Return [X, Y] of the center of cell containing provided text 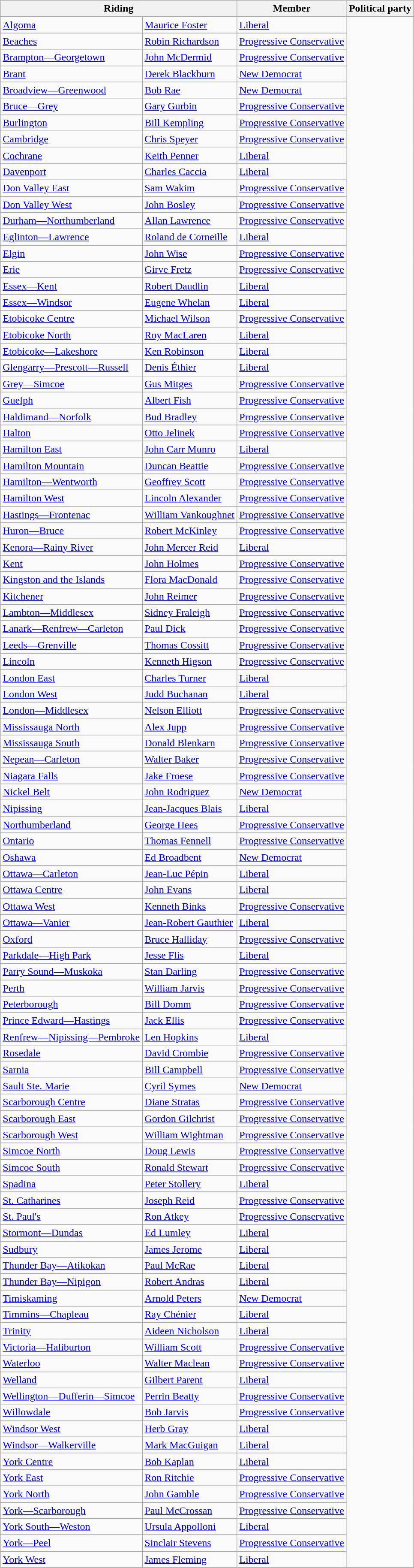
Paul McRae [189, 1266]
Lincoln Alexander [189, 498]
William Scott [189, 1347]
Cambridge [71, 139]
Nepean—Carleton [71, 760]
York Centre [71, 1461]
Charles Turner [189, 678]
Mississauga South [71, 743]
Essex—Windsor [71, 302]
William Jarvis [189, 988]
St. Catharines [71, 1200]
Hamilton Mountain [71, 465]
Peter Stollery [189, 1184]
Sinclair Stevens [189, 1543]
Otto Jelinek [189, 433]
John Carr Munro [189, 449]
William Vankoughnet [189, 515]
Eugene Whelan [189, 302]
Cochrane [71, 155]
Stan Darling [189, 971]
Hamilton—Wentworth [71, 482]
Bill Domm [189, 1004]
London East [71, 678]
Thunder Bay—Nipigon [71, 1282]
Ursula Appolloni [189, 1527]
Len Hopkins [189, 1037]
Jean-Robert Gauthier [189, 923]
Nipissing [71, 808]
Scarborough West [71, 1135]
Robert Daudlin [189, 286]
Joseph Reid [189, 1200]
Member [292, 9]
Sarnia [71, 1070]
Don Valley West [71, 205]
Niagara Falls [71, 776]
Brant [71, 74]
John McDermid [189, 57]
Willowdale [71, 1412]
Parkdale—High Park [71, 955]
Perrin Beatty [189, 1396]
Gordon Gilchrist [189, 1119]
York North [71, 1494]
Roy MacLaren [189, 335]
Denis Éthier [189, 368]
Doug Lewis [189, 1151]
York East [71, 1478]
Jesse Flis [189, 955]
Robert Andras [189, 1282]
Don Valley East [71, 188]
Guelph [71, 400]
George Hees [189, 825]
Hamilton West [71, 498]
Gilbert Parent [189, 1380]
Trinity [71, 1331]
Bruce Halliday [189, 939]
Simcoe North [71, 1151]
Bud Bradley [189, 416]
John Bosley [189, 205]
Kingston and the Islands [71, 580]
Donald Blenkarn [189, 743]
Halton [71, 433]
Stormont—Dundas [71, 1233]
Gary Gurbin [189, 106]
Mississauga North [71, 727]
Brampton—Georgetown [71, 57]
Windsor West [71, 1429]
John Reimer [189, 596]
Eglinton—Lawrence [71, 237]
Jake Froese [189, 776]
Gus Mitges [189, 384]
Renfrew—Nipissing—Pembroke [71, 1037]
Thomas Fennell [189, 841]
Derek Blackburn [189, 74]
York South—Weston [71, 1527]
Parry Sound—Muskoka [71, 971]
Judd Buchanan [189, 694]
Kenneth Binks [189, 906]
Grey—Simcoe [71, 384]
John Rodriguez [189, 792]
Ottawa—Vanier [71, 923]
Timiskaming [71, 1298]
Chris Speyer [189, 139]
Broadview—Greenwood [71, 90]
Robin Richardson [189, 41]
Ron Ritchie [189, 1478]
Mark MacGuigan [189, 1445]
Ed Lumley [189, 1233]
John Evans [189, 890]
Oshawa [71, 857]
London West [71, 694]
John Gamble [189, 1494]
Elgin [71, 253]
Charles Caccia [189, 172]
Simcoe South [71, 1167]
John Wise [189, 253]
Michael Wilson [189, 319]
Welland [71, 1380]
Hamilton East [71, 449]
Glengarry—Prescott—Russell [71, 368]
Lanark—Renfrew—Carleton [71, 629]
Oxford [71, 939]
Etobicoke—Lakeshore [71, 351]
Thunder Bay—Atikokan [71, 1266]
John Holmes [189, 564]
York West [71, 1559]
Albert Fish [189, 400]
Essex—Kent [71, 286]
Prince Edward—Hastings [71, 1021]
Davenport [71, 172]
Walter Baker [189, 760]
Robert McKinley [189, 531]
Paul McCrossan [189, 1510]
Peterborough [71, 1004]
Spadina [71, 1184]
Ray Chénier [189, 1315]
Thomas Cossitt [189, 645]
Erie [71, 270]
Timmins—Chapleau [71, 1315]
Roland de Corneille [189, 237]
Bruce—Grey [71, 106]
Ronald Stewart [189, 1167]
Perth [71, 988]
Windsor—Walkerville [71, 1445]
Leeds—Grenville [71, 645]
Bob Rae [189, 90]
Sam Wakim [189, 188]
Lambton—Middlesex [71, 612]
Algoma [71, 25]
Riding [119, 9]
Arnold Peters [189, 1298]
York—Peel [71, 1543]
William Wightman [189, 1135]
Nelson Elliott [189, 710]
Kent [71, 564]
John Mercer Reid [189, 547]
Ed Broadbent [189, 857]
David Crombie [189, 1053]
Sidney Fraleigh [189, 612]
Burlington [71, 123]
Etobicoke North [71, 335]
Kitchener [71, 596]
York—Scarborough [71, 1510]
Paul Dick [189, 629]
Sault Ste. Marie [71, 1086]
St. Paul's [71, 1216]
Sudbury [71, 1249]
Lincoln [71, 661]
Political party [380, 9]
Nickel Belt [71, 792]
Keith Penner [189, 155]
Hastings—Frontenac [71, 515]
Jack Ellis [189, 1021]
Herb Gray [189, 1429]
James Jerome [189, 1249]
Ken Robinson [189, 351]
Victoria—Haliburton [71, 1347]
Aideen Nicholson [189, 1331]
Rosedale [71, 1053]
Scarborough East [71, 1119]
Beaches [71, 41]
Flora MacDonald [189, 580]
Ottawa Centre [71, 890]
Wellington—Dufferin—Simcoe [71, 1396]
Etobicoke Centre [71, 319]
Kenneth Higson [189, 661]
Geoffrey Scott [189, 482]
Ottawa West [71, 906]
Waterloo [71, 1363]
Huron—Bruce [71, 531]
Alex Jupp [189, 727]
London—Middlesex [71, 710]
Diane Stratas [189, 1102]
Girve Fretz [189, 270]
Haldimand—Norfolk [71, 416]
Scarborough Centre [71, 1102]
Bob Kaplan [189, 1461]
Ontario [71, 841]
Jean-Luc Pépin [189, 874]
Cyril Symes [189, 1086]
Bill Campbell [189, 1070]
Maurice Foster [189, 25]
Walter Maclean [189, 1363]
Ron Atkey [189, 1216]
Bob Jarvis [189, 1412]
Kenora—Rainy River [71, 547]
Jean-Jacques Blais [189, 808]
Durham—Northumberland [71, 221]
James Fleming [189, 1559]
Ottawa—Carleton [71, 874]
Northumberland [71, 825]
Allan Lawrence [189, 221]
Bill Kempling [189, 123]
Duncan Beattie [189, 465]
